Locate the cell with the specified text and output its (x, y) center coordinate. 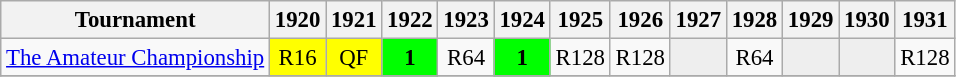
Tournament (136, 20)
1923 (466, 20)
1931 (925, 20)
1920 (298, 20)
1926 (640, 20)
1927 (698, 20)
1928 (754, 20)
1921 (354, 20)
1929 (811, 20)
The Amateur Championship (136, 58)
1924 (522, 20)
1922 (410, 20)
1925 (580, 20)
R16 (298, 58)
1930 (867, 20)
QF (354, 58)
